For the text-containing cell, return its midpoint in [X, Y] coordinate format. 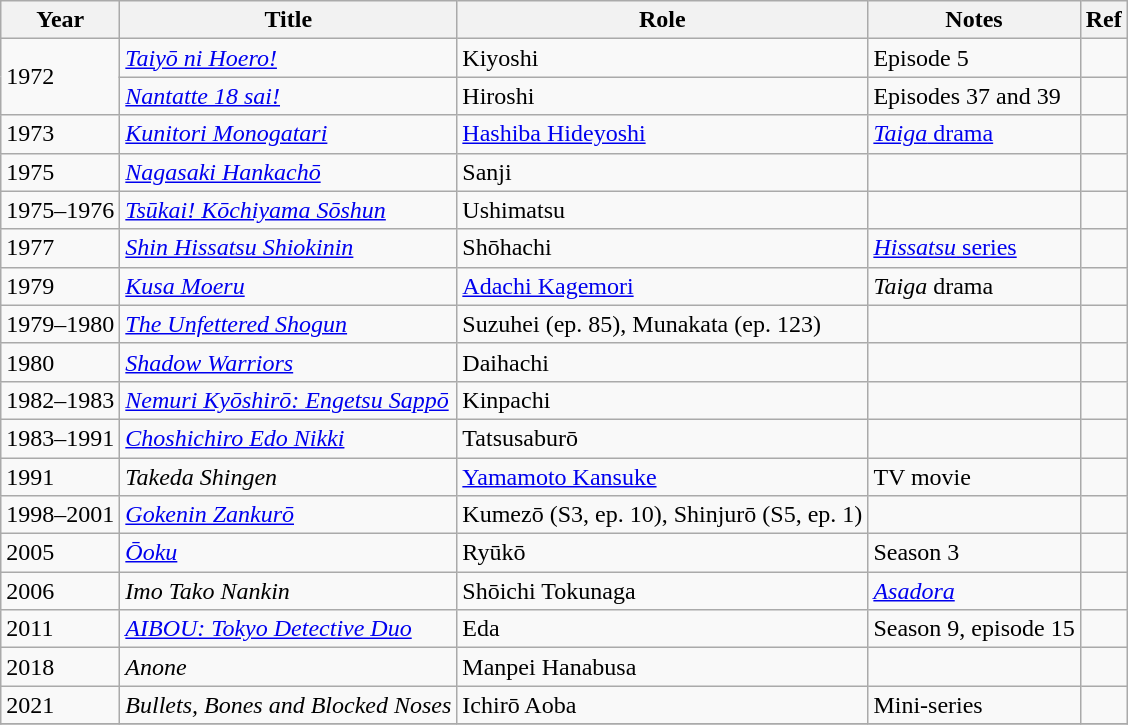
Gokenin Zankurō [288, 515]
Season 3 [974, 553]
Imo Tako Nankin [288, 591]
Sanji [662, 172]
Kinpachi [662, 400]
Bullets, Bones and Blocked Noses [288, 705]
Title [288, 20]
Nantatte 18 sai! [288, 96]
Mini-series [974, 705]
Hissatsu series [974, 248]
Role [662, 20]
1982–1983 [60, 400]
Kunitori Monogatari [288, 134]
Anone [288, 667]
Tatsusaburō [662, 438]
Taiyō ni Hoero! [288, 58]
Season 9, episode 15 [974, 629]
1979 [60, 286]
Ōoku [288, 553]
Kiyoshi [662, 58]
Shadow Warriors [288, 362]
1998–2001 [60, 515]
1975–1976 [60, 210]
Notes [974, 20]
Kumezō (S3, ep. 10), Shinjurō (S5, ep. 1) [662, 515]
2006 [60, 591]
Ichirō Aoba [662, 705]
2011 [60, 629]
1975 [60, 172]
Adachi Kagemori [662, 286]
Asadora [974, 591]
Takeda Shingen [288, 477]
Hiroshi [662, 96]
1979–1980 [60, 324]
Kusa Moeru [288, 286]
Episode 5 [974, 58]
Episodes 37 and 39 [974, 96]
1972 [60, 77]
Ushimatsu [662, 210]
Hashiba Hideyoshi [662, 134]
Shōichi Tokunaga [662, 591]
1973 [60, 134]
Ref [1104, 20]
1980 [60, 362]
1991 [60, 477]
AIBOU: Tokyo Detective Duo [288, 629]
Shōhachi [662, 248]
Daihachi [662, 362]
Nemuri Kyōshirō: Engetsu Sappō [288, 400]
Yamamoto Kansuke [662, 477]
Manpei Hanabusa [662, 667]
Eda [662, 629]
Ryūkō [662, 553]
2021 [60, 705]
Tsūkai! Kōchiyama Sōshun [288, 210]
Choshichiro Edo Nikki [288, 438]
Nagasaki Hankachō [288, 172]
2005 [60, 553]
1983–1991 [60, 438]
2018 [60, 667]
TV movie [974, 477]
Suzuhei (ep. 85), Munakata (ep. 123) [662, 324]
1977 [60, 248]
The Unfettered Shogun [288, 324]
Shin Hissatsu Shiokinin [288, 248]
Year [60, 20]
